Return [X, Y] of the center of cell containing provided text 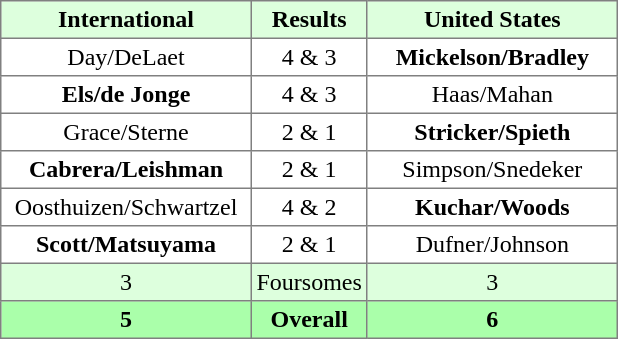
Els/de Jonge [126, 95]
Results [309, 20]
Dufner/Johnson [492, 245]
4 & 2 [309, 207]
United States [492, 20]
Simpson/Snedeker [492, 170]
Overall [309, 320]
Mickelson/Bradley [492, 57]
Foursomes [309, 282]
Oosthuizen/Schwartzel [126, 207]
Grace/Sterne [126, 132]
Kuchar/Woods [492, 207]
Haas/Mahan [492, 95]
Stricker/Spieth [492, 132]
Day/DeLaet [126, 57]
Cabrera/Leishman [126, 170]
Scott/Matsuyama [126, 245]
6 [492, 320]
5 [126, 320]
International [126, 20]
